Pinpoint the cell where the given text exists, returning its (x, y) midpoint coordinate. 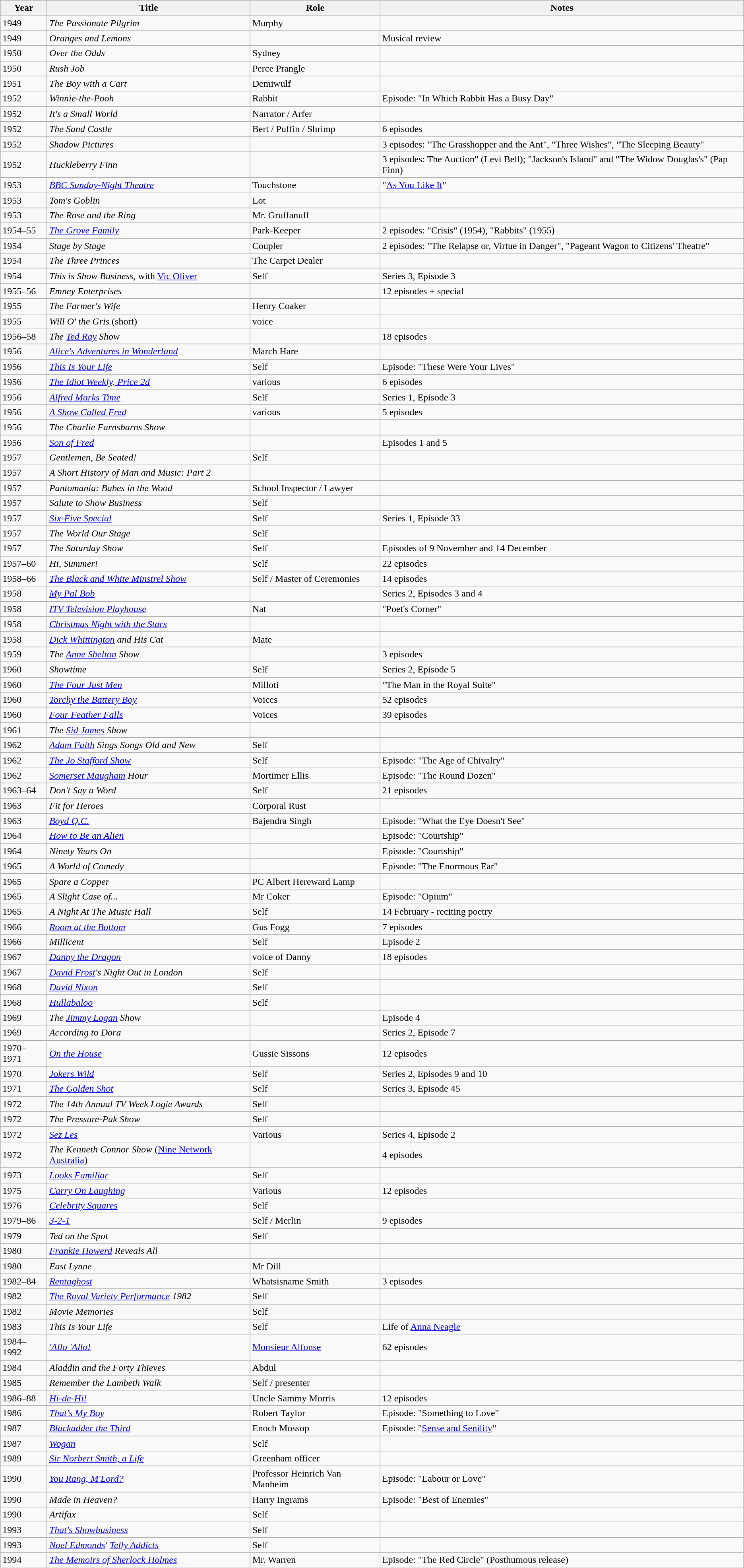
Series 1, Episode 33 (562, 518)
1955–56 (24, 291)
Son of Fred (149, 443)
The Pressure-Pak Show (149, 1119)
Winnie-the-Pooh (149, 99)
1956–58 (24, 336)
Will O' the Gris (short) (149, 321)
Episode: "The Enormous Ear" (562, 866)
My Pal Bob (149, 594)
Hi-de-Hi! (149, 1398)
Noel Edmonds' Telly Addicts (149, 1545)
62 episodes (562, 1347)
Rush Job (149, 68)
voice (315, 321)
1951 (24, 84)
Park-Keeper (315, 231)
Nat (315, 609)
1989 (24, 1459)
Sir Norbert Smith, a Life (149, 1459)
The Three Princes (149, 261)
9 episodes (562, 1221)
That's My Boy (149, 1413)
Episodes of 9 November and 14 December (562, 548)
Notes (562, 8)
Series 2, Episodes 9 and 10 (562, 1074)
'Allo 'Allo! (149, 1347)
The Farmer's Wife (149, 306)
5 episodes (562, 412)
Episode: "Sense and Senility" (562, 1428)
Episodes 1 and 5 (562, 443)
Emney Enterprises (149, 291)
1994 (24, 1560)
The Sid James Show (149, 730)
1985 (24, 1383)
Millicent (149, 942)
You Rang, M'Lord? (149, 1479)
Tom's Goblin (149, 200)
Demiwulf (315, 84)
It's a Small World (149, 114)
1957–60 (24, 563)
1979 (24, 1236)
Series 1, Episode 3 (562, 397)
March Hare (315, 352)
Don't Say a Word (149, 791)
Robert Taylor (315, 1413)
Movie Memories (149, 1312)
Artifax (149, 1515)
This is Show Business, with Vic Oliver (149, 276)
Lot (315, 200)
Mr Coker (315, 896)
Sez Les (149, 1134)
Uncle Sammy Morris (315, 1398)
PC Albert Hereward Lamp (315, 881)
Shadow Pictures (149, 144)
Celebrity Squares (149, 1206)
Jokers Wild (149, 1074)
Somerset Maugham Hour (149, 775)
That's Showbusiness (149, 1530)
Episode: "Opium" (562, 896)
Murphy (315, 23)
Touchstone (315, 185)
Narrator / Arfer (315, 114)
Series 3, Episode 45 (562, 1089)
Whatsisname Smith (315, 1281)
1954–55 (24, 231)
1984–1992 (24, 1347)
Gussie Sissons (315, 1053)
Aladdin and the Forty Thieves (149, 1368)
Henry Coaker (315, 306)
Coupler (315, 246)
Mr. Gruffanuff (315, 216)
The Saturday Show (149, 548)
David Nixon (149, 987)
Episode: "What the Eye Doesn't See" (562, 821)
Adam Faith Sings Songs Old and New (149, 745)
22 episodes (562, 563)
Harry Ingrams (315, 1500)
School Inspector / Lawyer (315, 488)
The Idiot Weekly, Price 2d (149, 382)
Greenham officer (315, 1459)
3 episodes: "The Grasshopper and the Ant", "Three Wishes", "The Sleeping Beauty" (562, 144)
"As You Like It" (562, 185)
A Night At The Music Hall (149, 911)
Role (315, 8)
A Slight Case of... (149, 896)
1976 (24, 1206)
1970 (24, 1074)
Corporal Rust (315, 806)
1961 (24, 730)
Ted on the Spot (149, 1236)
Sydney (315, 53)
1975 (24, 1190)
12 episodes + special (562, 291)
The Black and White Minstrel Show (149, 579)
Episode: "These Were Your Lives" (562, 367)
Episode: "Best of Enemies" (562, 1500)
1986 (24, 1413)
Hullabaloo (149, 1003)
Made in Heaven? (149, 1500)
Episode: "The Round Dozen" (562, 775)
Oranges and Lemons (149, 38)
Mate (315, 639)
1983 (24, 1327)
The Jo Stafford Show (149, 760)
Gus Fogg (315, 927)
According to Dora (149, 1033)
Episode: "Something to Love" (562, 1413)
The Anne Shelton Show (149, 654)
1958–66 (24, 579)
Self / presenter (315, 1383)
Ninety Years On (149, 851)
Carry On Laughing (149, 1190)
Room at the Bottom (149, 927)
"The Man in the Royal Suite" (562, 684)
Gentlemen, Be Seated! (149, 458)
1984 (24, 1368)
1973 (24, 1175)
Episode: "Labour or Love" (562, 1479)
The Kenneth Connor Show (Nine Network Australia) (149, 1155)
Abdul (315, 1368)
14 February - reciting poetry (562, 911)
The Four Just Men (149, 684)
Looks Familiar (149, 1175)
How to Be an Alien (149, 836)
The Charlie Farnsbarns Show (149, 427)
"Poet's Corner" (562, 609)
The 14th Annual TV Week Logie Awards (149, 1104)
Musical review (562, 38)
Huckleberry Finn (149, 165)
1979–86 (24, 1221)
Mortimer Ellis (315, 775)
David Frost's Night Out in London (149, 972)
Remember the Lambeth Walk (149, 1383)
Stage by Stage (149, 246)
39 episodes (562, 715)
The Memoirs of Sherlock Holmes (149, 1560)
Series 2, Episode 7 (562, 1033)
On the House (149, 1053)
A Show Called Fred (149, 412)
The Boy with a Cart (149, 84)
Episode: "The Red Circle" (Posthumous release) (562, 1560)
Christmas Night with the Stars (149, 624)
Six-Five Special (149, 518)
52 episodes (562, 700)
1971 (24, 1089)
1963–64 (24, 791)
Over the Odds (149, 53)
Episode 2 (562, 942)
21 episodes (562, 791)
A World of Comedy (149, 866)
Boyd Q.C. (149, 821)
voice of Danny (315, 957)
Series 2, Episode 5 (562, 669)
Showtime (149, 669)
ITV Television Playhouse (149, 609)
The Rose and the Ring (149, 216)
East Lynne (149, 1266)
Torchy the Battery Boy (149, 700)
Rentaghost (149, 1281)
Dick Whittington and His Cat (149, 639)
Four Feather Falls (149, 715)
Frankie Howerd Reveals All (149, 1251)
Enoch Mossop (315, 1428)
1959 (24, 654)
Spare a Copper (149, 881)
Episode: "In Which Rabbit Has a Busy Day" (562, 99)
Blackadder the Third (149, 1428)
14 episodes (562, 579)
A Short History of Man and Music: Part 2 (149, 473)
Title (149, 8)
1982–84 (24, 1281)
The Jimmy Logan Show (149, 1018)
Episode: "The Age of Chivalry" (562, 760)
Series 4, Episode 2 (562, 1134)
Salute to Show Business (149, 503)
Mr. Warren (315, 1560)
The Passionate Pilgrim (149, 23)
Hi, Summer! (149, 563)
The Carpet Dealer (315, 261)
The Golden Shot (149, 1089)
Self / Merlin (315, 1221)
The Grove Family (149, 231)
Bert / Puffin / Shrimp (315, 129)
4 episodes (562, 1155)
BBC Sunday-Night Theatre (149, 185)
2 episodes: "Crisis" (1954), "Rabbits" (1955) (562, 231)
The Royal Variety Performance 1982 (149, 1296)
Alfred Marks Time (149, 397)
Professor Heinrich Van Manheim (315, 1479)
3 episodes: The Auction" (Levi Bell); "Jackson's Island" and "The Widow Douglas's" (Pap Finn) (562, 165)
Wogan (149, 1443)
Self / Master of Ceremonies (315, 579)
7 episodes (562, 927)
Life of Anna Neagle (562, 1327)
Rabbit (315, 99)
Series 2, Episodes 3 and 4 (562, 594)
Monsieur Alfonse (315, 1347)
Perce Prangle (315, 68)
Bajendra Singh (315, 821)
3-2-1 (149, 1221)
Series 3, Episode 3 (562, 276)
1986–88 (24, 1398)
Fit for Heroes (149, 806)
Episode 4 (562, 1018)
2 episodes: "The Relapse or, Virtue in Danger", "Pageant Wagon to Citizens' Theatre" (562, 246)
Danny the Dragon (149, 957)
1970–1971 (24, 1053)
Milloti (315, 684)
Alice's Adventures in Wonderland (149, 352)
The Sand Castle (149, 129)
Mr Dill (315, 1266)
The World Our Stage (149, 533)
Pantomania: Babes in the Wood (149, 488)
The Ted Ray Show (149, 336)
Year (24, 8)
